Return the (X, Y) coordinate for the center point of the cell that contains the specified text.  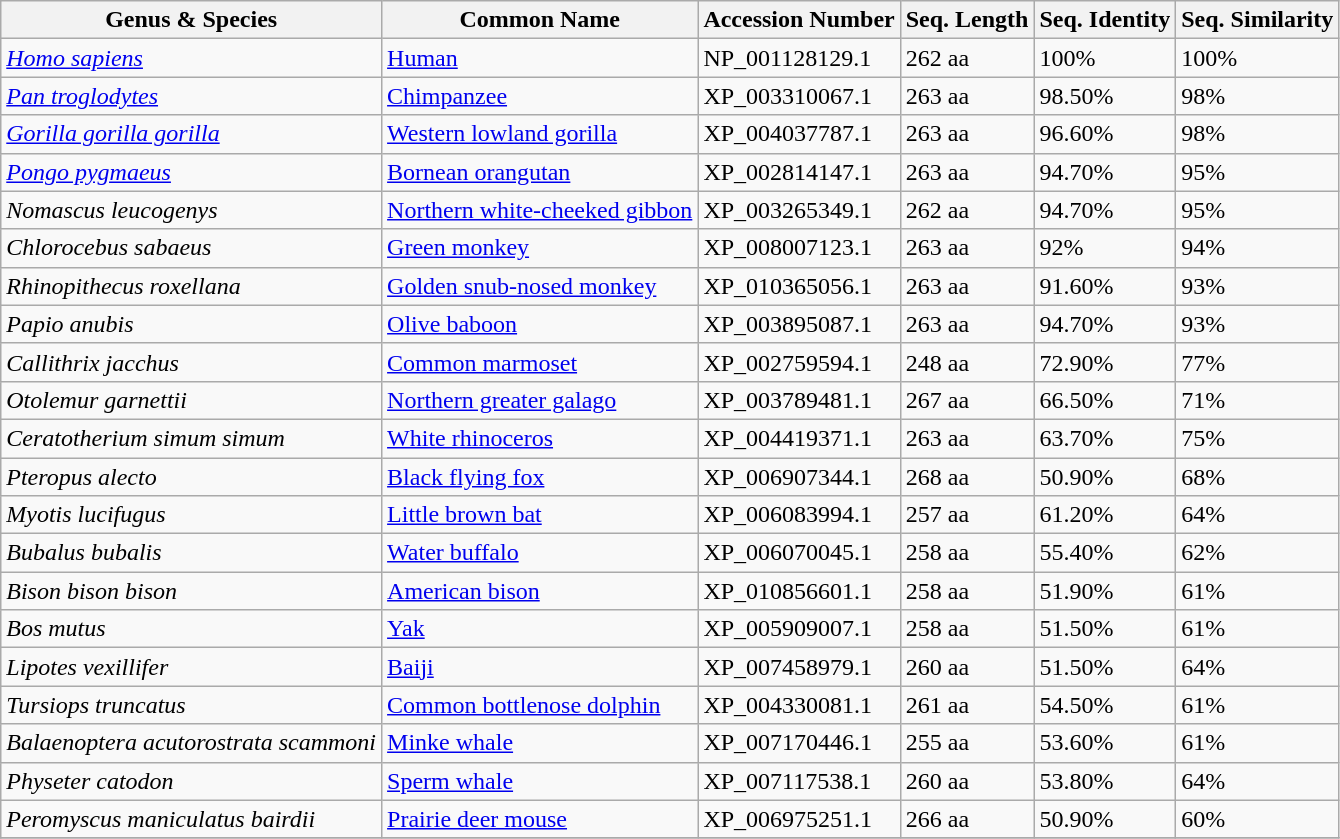
Chlorocebus sabaeus (192, 248)
255 aa (967, 743)
Little brown bat (540, 515)
68% (1258, 477)
96.60% (1105, 134)
XP_006907344.1 (799, 477)
92% (1105, 248)
Sperm whale (540, 781)
Northern white-cheeked gibbon (540, 210)
60% (1258, 819)
XP_003895087.1 (799, 324)
Olive baboon (540, 324)
Bos mutus (192, 629)
Pan troglodytes (192, 96)
267 aa (967, 400)
Pteropus alecto (192, 477)
Peromyscus maniculatus bairdii (192, 819)
Gorilla gorilla gorilla (192, 134)
266 aa (967, 819)
Bison bison bison (192, 591)
XP_004330081.1 (799, 705)
Golden snub-nosed monkey (540, 286)
62% (1258, 553)
Lipotes vexillifer (192, 667)
NP_001128129.1 (799, 58)
51.90% (1105, 591)
XP_002814147.1 (799, 172)
53.60% (1105, 743)
94% (1258, 248)
Physeter catodon (192, 781)
XP_007170446.1 (799, 743)
XP_003789481.1 (799, 400)
Accession Number (799, 20)
Balaenoptera acutorostrata scammoni (192, 743)
63.70% (1105, 438)
XP_007458979.1 (799, 667)
Chimpanzee (540, 96)
Seq. Identity (1105, 20)
XP_010856601.1 (799, 591)
75% (1258, 438)
XP_003265349.1 (799, 210)
Green monkey (540, 248)
Common bottlenose dolphin (540, 705)
XP_008007123.1 (799, 248)
Seq. Similarity (1258, 20)
Common marmoset (540, 362)
Northern greater galago (540, 400)
Ceratotherium simum simum (192, 438)
Water buffalo (540, 553)
Genus & Species (192, 20)
257 aa (967, 515)
66.50% (1105, 400)
Nomascus leucogenys (192, 210)
American bison (540, 591)
XP_003310067.1 (799, 96)
55.40% (1105, 553)
Seq. Length (967, 20)
Papio anubis (192, 324)
Black flying fox (540, 477)
Callithrix jacchus (192, 362)
268 aa (967, 477)
261 aa (967, 705)
Myotis lucifugus (192, 515)
White rhinoceros (540, 438)
Bornean orangutan (540, 172)
71% (1258, 400)
61.20% (1105, 515)
Human (540, 58)
Prairie deer mouse (540, 819)
XP_005909007.1 (799, 629)
98.50% (1105, 96)
53.80% (1105, 781)
Rhinopithecus roxellana (192, 286)
Otolemur garnettii (192, 400)
XP_004037787.1 (799, 134)
Common Name (540, 20)
XP_007117538.1 (799, 781)
Western lowland gorilla (540, 134)
Minke whale (540, 743)
XP_006975251.1 (799, 819)
54.50% (1105, 705)
XP_002759594.1 (799, 362)
91.60% (1105, 286)
72.90% (1105, 362)
Yak (540, 629)
Tursiops truncatus (192, 705)
XP_010365056.1 (799, 286)
Baiji (540, 667)
Homo sapiens (192, 58)
77% (1258, 362)
XP_006070045.1 (799, 553)
XP_006083994.1 (799, 515)
XP_004419371.1 (799, 438)
Bubalus bubalis (192, 553)
248 aa (967, 362)
Pongo pygmaeus (192, 172)
